Determine the (x, y) coordinate at the center of the cell enclosing the given text.  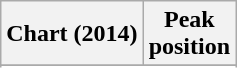
Peakposition (189, 34)
Chart (2014) (72, 34)
